Find where the given text appears and provide that cell's center as (x, y) coordinate. 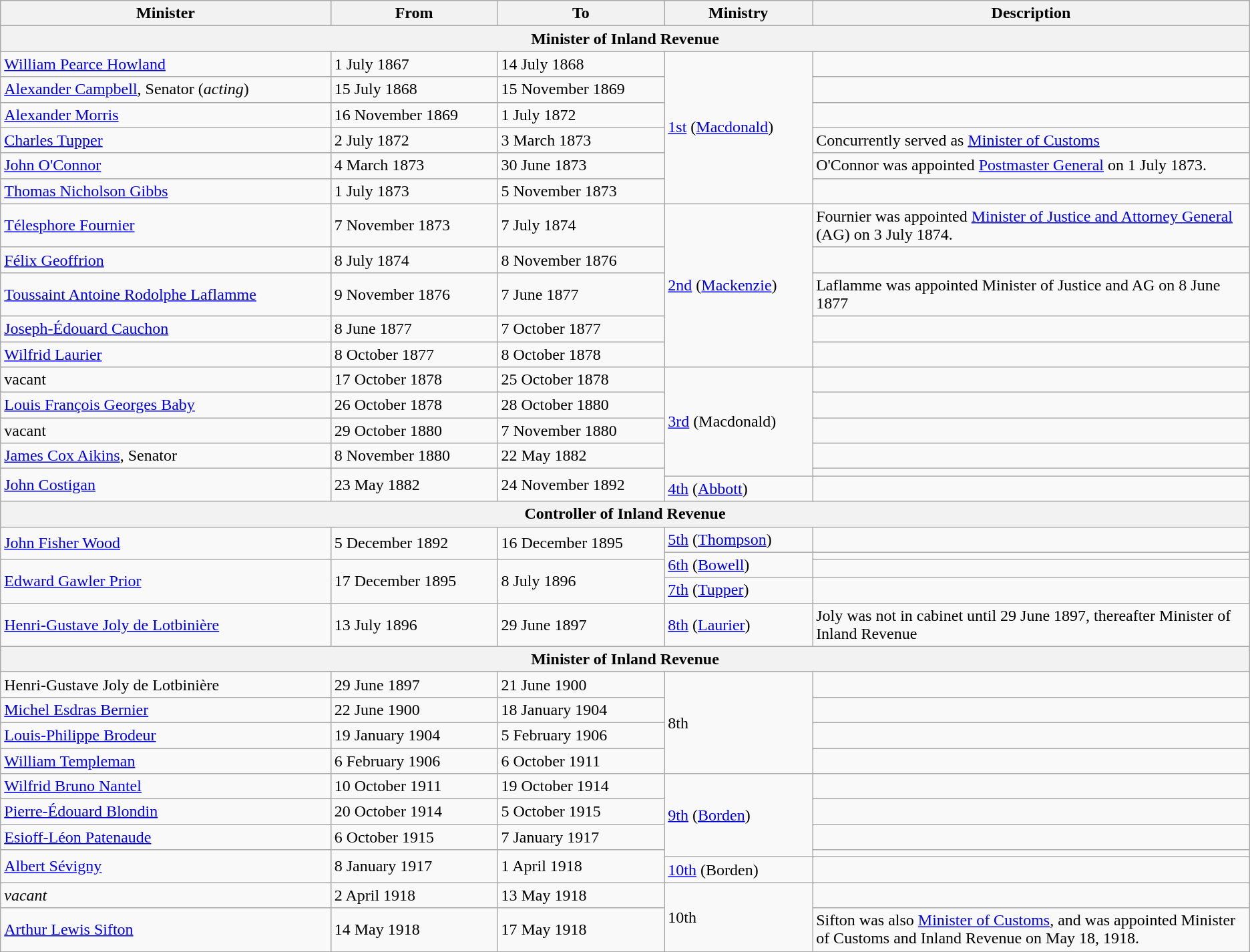
Arthur Lewis Sifton (166, 929)
14 July 1868 (581, 64)
8th (739, 722)
22 May 1882 (581, 456)
3 March 1873 (581, 140)
7 October 1877 (581, 328)
8 July 1896 (581, 581)
25 October 1878 (581, 380)
Albert Sévigny (166, 867)
4 March 1873 (414, 166)
9th (Borden) (739, 816)
5 December 1892 (414, 543)
21 June 1900 (581, 684)
26 October 1878 (414, 405)
13 May 1918 (581, 895)
Joseph-Édouard Cauchon (166, 328)
17 December 1895 (414, 581)
2nd (Mackenzie) (739, 285)
Esioff-Léon Patenaude (166, 837)
29 October 1880 (414, 431)
1 July 1867 (414, 64)
6 February 1906 (414, 760)
4th (Abbott) (739, 489)
5th (Thompson) (739, 539)
24 November 1892 (581, 485)
18 January 1904 (581, 710)
Laflamme was appointed Minister of Justice and AG on 8 June 1877 (1031, 294)
14 May 1918 (414, 929)
19 October 1914 (581, 786)
John O'Connor (166, 166)
From (414, 13)
8 June 1877 (414, 328)
9 November 1876 (414, 294)
Michel Esdras Bernier (166, 710)
6 October 1915 (414, 837)
O'Connor was appointed Postmaster General on 1 July 1873. (1031, 166)
13 July 1896 (414, 625)
8th (Laurier) (739, 625)
22 June 1900 (414, 710)
8 October 1877 (414, 354)
10th (739, 917)
30 June 1873 (581, 166)
8 November 1876 (581, 260)
8 November 1880 (414, 456)
1 July 1872 (581, 115)
5 November 1873 (581, 191)
15 November 1869 (581, 89)
1st (Macdonald) (739, 128)
James Cox Aikins, Senator (166, 456)
7th (Tupper) (739, 590)
5 February 1906 (581, 735)
16 November 1869 (414, 115)
7 November 1880 (581, 431)
16 December 1895 (581, 543)
8 October 1878 (581, 354)
Télesphore Fournier (166, 226)
Edward Gawler Prior (166, 581)
23 May 1882 (414, 485)
Minister (166, 13)
To (581, 13)
Alexander Morris (166, 115)
10 October 1911 (414, 786)
Wilfrid Bruno Nantel (166, 786)
Fournier was appointed Minister of Justice and Attorney General (AG) on 3 July 1874. (1031, 226)
Pierre-Édouard Blondin (166, 812)
Controller of Inland Revenue (625, 514)
7 June 1877 (581, 294)
Louis François Georges Baby (166, 405)
2 July 1872 (414, 140)
17 May 1918 (581, 929)
15 July 1868 (414, 89)
6 October 1911 (581, 760)
William Templeman (166, 760)
28 October 1880 (581, 405)
Thomas Nicholson Gibbs (166, 191)
Félix Geoffrion (166, 260)
7 January 1917 (581, 837)
7 November 1873 (414, 226)
19 January 1904 (414, 735)
Description (1031, 13)
William Pearce Howland (166, 64)
8 January 1917 (414, 867)
5 October 1915 (581, 812)
Toussaint Antoine Rodolphe Laflamme (166, 294)
Sifton was also Minister of Customs, and was appointed Minister of Customs and Inland Revenue on May 18, 1918. (1031, 929)
1 April 1918 (581, 867)
20 October 1914 (414, 812)
2 April 1918 (414, 895)
6th (Bowell) (739, 565)
Joly was not in cabinet until 29 June 1897, thereafter Minister of Inland Revenue (1031, 625)
Ministry (739, 13)
Charles Tupper (166, 140)
8 July 1874 (414, 260)
John Costigan (166, 485)
Concurrently served as Minister of Customs (1031, 140)
7 July 1874 (581, 226)
Wilfrid Laurier (166, 354)
17 October 1878 (414, 380)
Alexander Campbell, Senator (acting) (166, 89)
John Fisher Wood (166, 543)
3rd (Macdonald) (739, 422)
Louis-Philippe Brodeur (166, 735)
1 July 1873 (414, 191)
10th (Borden) (739, 870)
